Locate the cell with the specified text and output its [x, y] center coordinate. 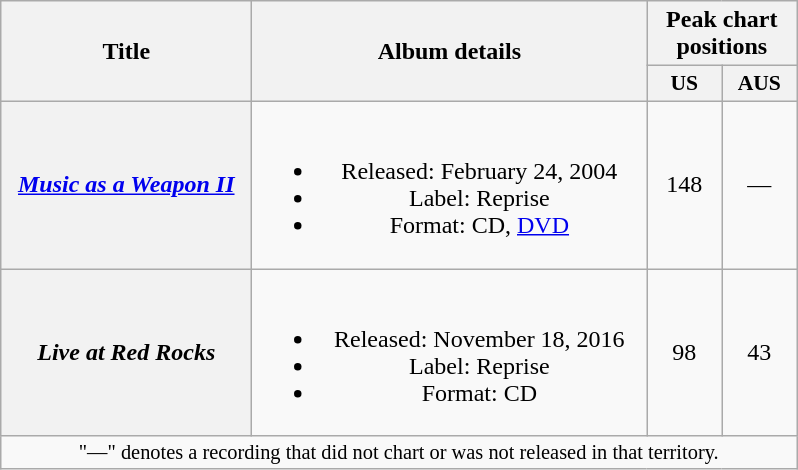
Music as a Weapon II [126, 184]
Peak chart positions [722, 34]
US [684, 84]
Title [126, 52]
Album details [450, 52]
Live at Red Rocks [126, 352]
Released: February 24, 2004Label: RepriseFormat: CD, DVD [450, 184]
98 [684, 352]
Released: November 18, 2016Label: RepriseFormat: CD [450, 352]
— [760, 184]
"—" denotes a recording that did not chart or was not released in that territory. [399, 453]
43 [760, 352]
AUS [760, 84]
148 [684, 184]
